For the text-containing cell, return its midpoint in [x, y] coordinate format. 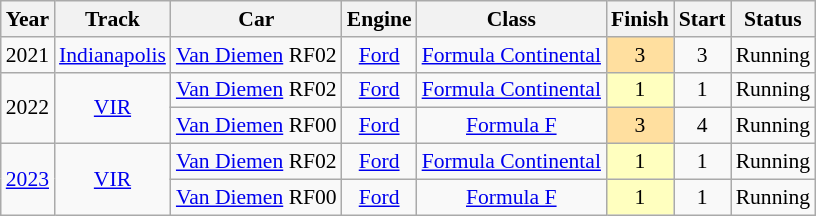
2022 [28, 108]
Start [702, 19]
Track [112, 19]
2021 [28, 55]
4 [702, 126]
Status [773, 19]
Class [512, 19]
Indianapolis [112, 55]
Finish [640, 19]
2023 [28, 180]
Engine [380, 19]
Year [28, 19]
Car [256, 19]
